Locate the cell with the specified text and output its (X, Y) center coordinate. 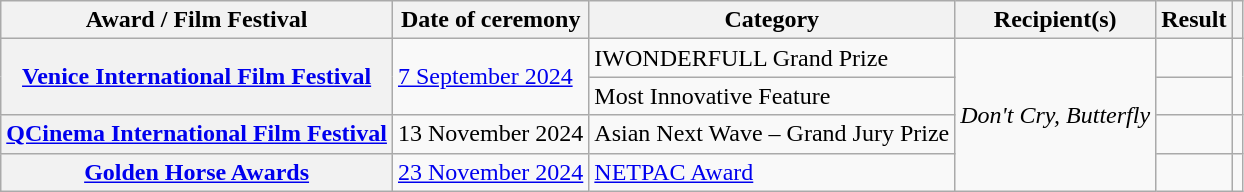
NETPAC Award (772, 172)
Venice International Film Festival (197, 77)
Don't Cry, Butterfly (1056, 115)
23 November 2024 (490, 172)
Category (772, 20)
Recipient(s) (1056, 20)
Award / Film Festival (197, 20)
Asian Next Wave – Grand Jury Prize (772, 134)
7 September 2024 (490, 77)
Result (1194, 20)
Most Innovative Feature (772, 96)
Date of ceremony (490, 20)
Golden Horse Awards (197, 172)
13 November 2024 (490, 134)
IWONDERFULL Grand Prize (772, 58)
QCinema International Film Festival (197, 134)
